Extract the (X, Y) coordinate from the center of the cell holding the provided text.  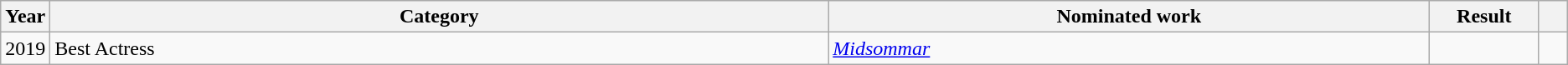
Result (1484, 17)
2019 (25, 48)
Best Actress (439, 48)
Year (25, 17)
Category (439, 17)
Nominated work (1129, 17)
Midsommar (1129, 48)
